Pinpoint the cell where the given text exists, returning its [X, Y] midpoint coordinate. 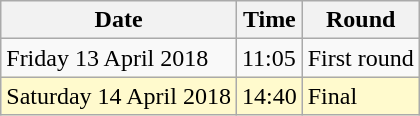
Saturday 14 April 2018 [119, 96]
Date [119, 20]
Time [269, 20]
First round [360, 58]
14:40 [269, 96]
Round [360, 20]
11:05 [269, 58]
Final [360, 96]
Friday 13 April 2018 [119, 58]
